Identify which cell holds the provided text, then report its [X, Y] central coordinate. 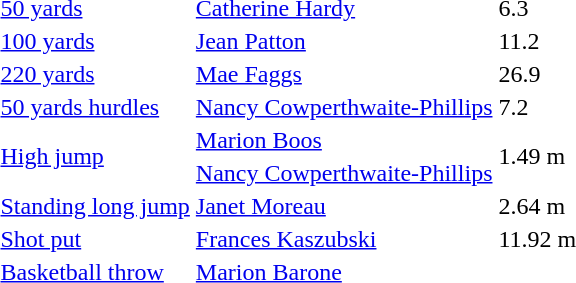
Frances Kaszubski [344, 239]
Marion Boos [344, 140]
Mae Faggs [344, 74]
Janet Moreau [344, 206]
Jean Patton [344, 41]
